From the cell containing the given text, extract its center point as [X, Y] coordinate. 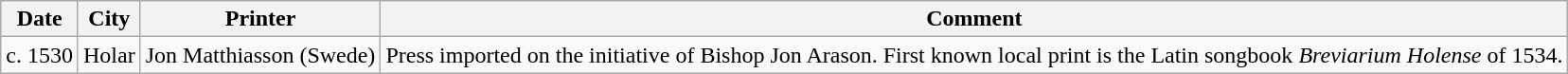
Holar [109, 55]
Jon Matthiasson (Swede) [260, 55]
Date [40, 19]
c. 1530 [40, 55]
Printer [260, 19]
Press imported on the initiative of Bishop Jon Arason. First known local print is the Latin songbook Breviarium Holense of 1534. [974, 55]
City [109, 19]
Comment [974, 19]
